Provide the (x, y) coordinate of the cell's center where the given text is located.  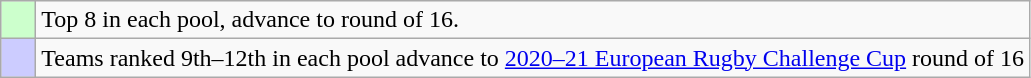
Teams ranked 9th–12th in each pool advance to 2020–21 European Rugby Challenge Cup round of 16 (533, 58)
Top 8 in each pool, advance to round of 16. (533, 20)
